Provide the [X, Y] coordinate of the cell's center where the given text is located.  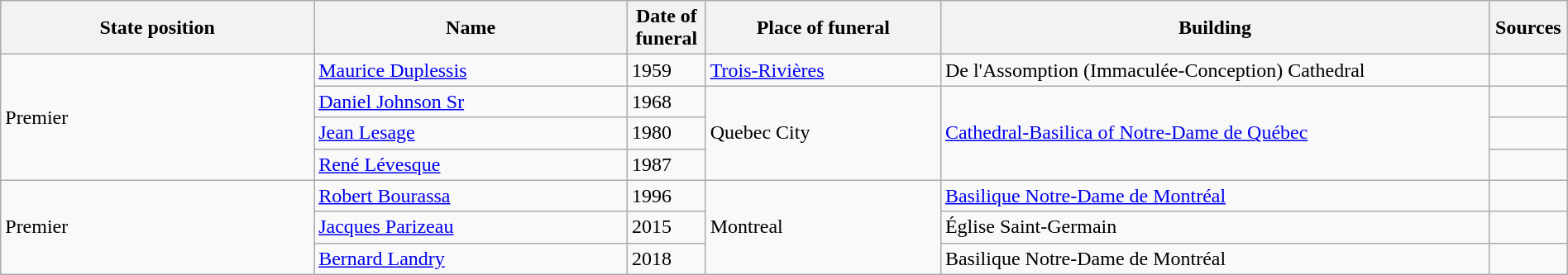
Jean Lesage [471, 133]
Place of funeral [823, 28]
1996 [667, 196]
Église Saint-Germain [1214, 227]
Building [1214, 28]
2018 [667, 258]
De l'Assomption (Immaculée-Conception) Cathedral [1214, 70]
1987 [667, 164]
Date of funeral [667, 28]
Sources [1528, 28]
State position [157, 28]
René Lévesque [471, 164]
1980 [667, 133]
Daniel Johnson Sr [471, 102]
1968 [667, 102]
Name [471, 28]
Jacques Parizeau [471, 227]
1959 [667, 70]
Cathedral-Basilica of Notre-Dame de Québec [1214, 133]
2015 [667, 227]
Quebec City [823, 133]
Trois-Rivières [823, 70]
Bernard Landry [471, 258]
Montreal [823, 227]
Robert Bourassa [471, 196]
Maurice Duplessis [471, 70]
